Determine the (X, Y) coordinate at the center of the cell enclosing the given text.  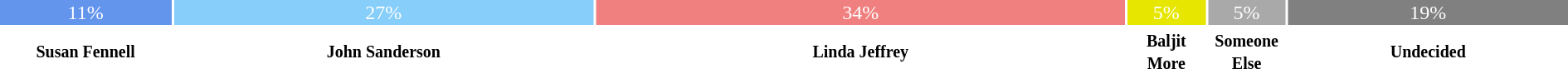
19% (1428, 12)
11% (85, 12)
27% (383, 12)
34% (860, 12)
